Determine the [X, Y] coordinate at the center of the cell enclosing the given text.  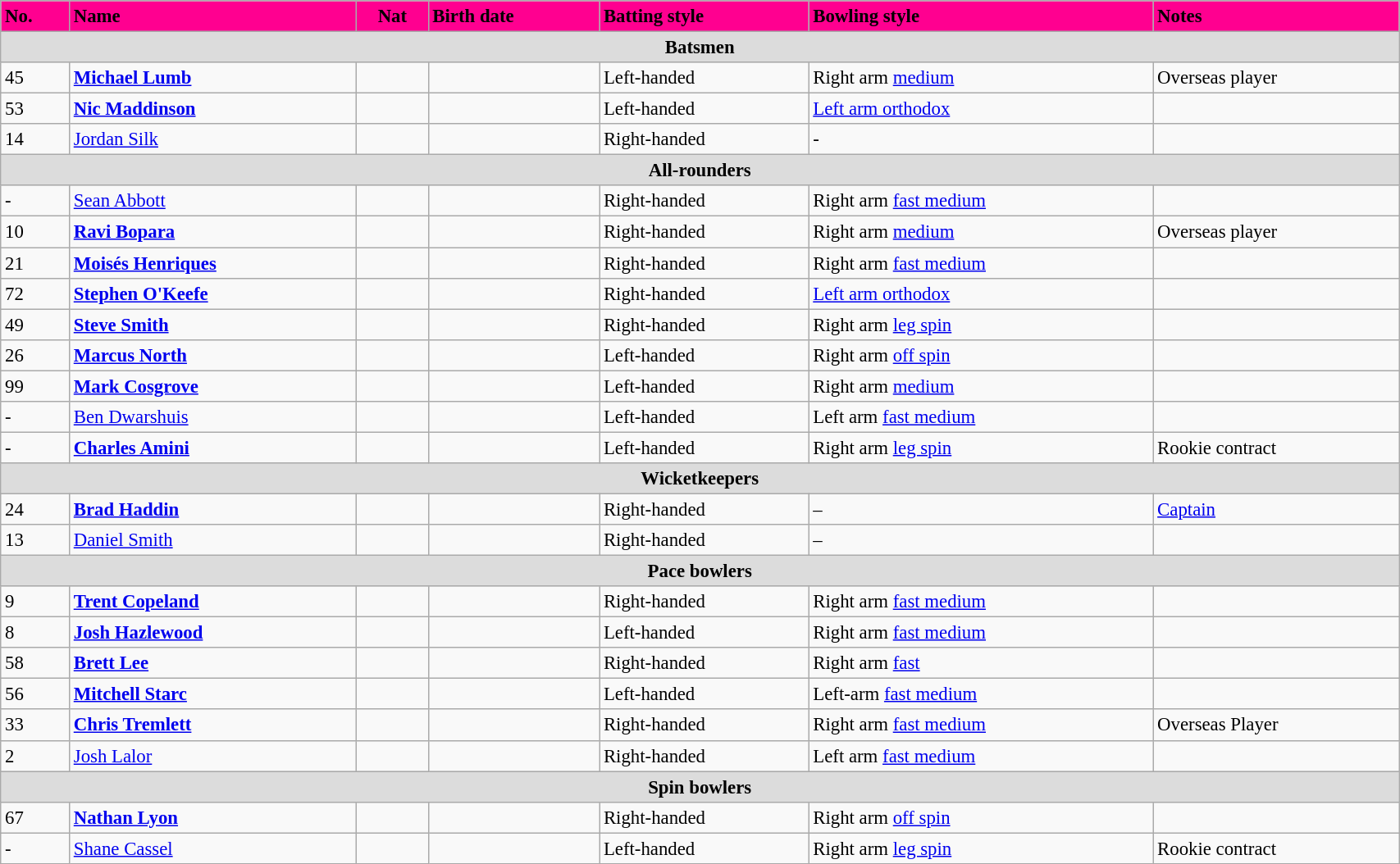
Chris Tremlett [212, 725]
Josh Hazlewood [212, 633]
56 [35, 694]
58 [35, 663]
Birth date [513, 16]
Trent Copeland [212, 602]
Nic Maddinson [212, 109]
Charles Amini [212, 448]
No. [35, 16]
13 [35, 540]
24 [35, 509]
Brett Lee [212, 663]
Stephen O'Keefe [212, 293]
Pace bowlers [700, 571]
Josh Lalor [212, 756]
Jordan Silk [212, 139]
99 [35, 386]
9 [35, 602]
Batting style [704, 16]
All-rounders [700, 171]
Daniel Smith [212, 540]
Bowling style [981, 16]
10 [35, 232]
49 [35, 325]
Shane Cassel [212, 848]
26 [35, 355]
33 [35, 725]
Ben Dwarshuis [212, 417]
45 [35, 78]
Name [212, 16]
Right arm fast [981, 663]
Brad Haddin [212, 509]
Spin bowlers [700, 787]
Left-arm fast medium [981, 694]
Michael Lumb [212, 78]
8 [35, 633]
Nat [392, 16]
Batsmen [700, 48]
Captain [1276, 509]
Sean Abbott [212, 201]
2 [35, 756]
72 [35, 293]
Steve Smith [212, 325]
Wicketkeepers [700, 479]
Moisés Henriques [212, 263]
21 [35, 263]
53 [35, 109]
Marcus North [212, 355]
67 [35, 817]
Notes [1276, 16]
Mark Cosgrove [212, 386]
Nathan Lyon [212, 817]
Mitchell Starc [212, 694]
Overseas Player [1276, 725]
Ravi Bopara [212, 232]
14 [35, 139]
